Scan for the cell matching the given text and deliver its (X, Y) coordinate at center. 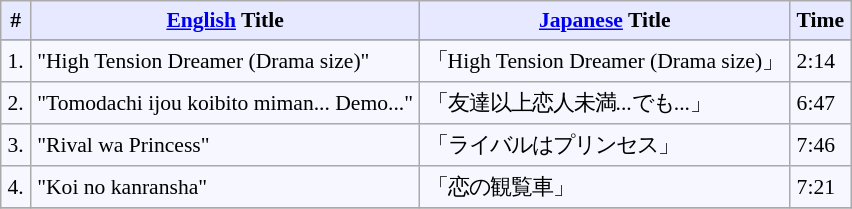
3. (16, 145)
English Title (224, 20)
4. (16, 187)
1. (16, 61)
6:47 (820, 103)
「友達以上恋人未満...でも...」 (605, 103)
2. (16, 103)
# (16, 20)
7:46 (820, 145)
Time (820, 20)
7:21 (820, 187)
「恋の観覧車」 (605, 187)
Japanese Title (605, 20)
「High Tension Dreamer (Drama size)」 (605, 61)
"Tomodachi ijou koibito miman... Demo..." (224, 103)
"Koi no kanransha" (224, 187)
"High Tension Dreamer (Drama size)" (224, 61)
"Rival wa Princess" (224, 145)
「ライバルはプリンセス」 (605, 145)
2:14 (820, 61)
